Output the (X, Y) coordinate of the center of the cell containing the given text.  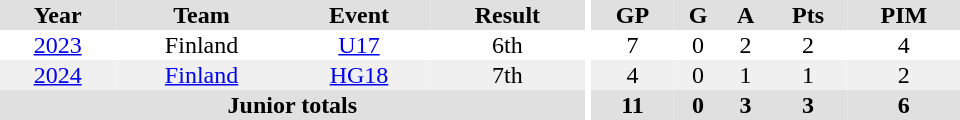
U17 (359, 45)
Event (359, 15)
Team (202, 15)
7th (507, 75)
6th (507, 45)
6 (904, 105)
Junior totals (292, 105)
G (698, 15)
11 (632, 105)
7 (632, 45)
Year (58, 15)
2024 (58, 75)
2023 (58, 45)
GP (632, 15)
HG18 (359, 75)
PIM (904, 15)
Result (507, 15)
Pts (808, 15)
A (746, 15)
